Determine the (X, Y) coordinate at the center of the cell enclosing the given text.  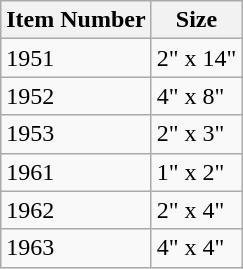
1963 (76, 248)
1953 (76, 134)
1961 (76, 172)
1951 (76, 58)
2" x 4" (196, 210)
Item Number (76, 20)
2" x 14" (196, 58)
4" x 4" (196, 248)
1962 (76, 210)
4" x 8" (196, 96)
2" x 3" (196, 134)
Size (196, 20)
1952 (76, 96)
1" x 2" (196, 172)
